Return the [x, y] coordinate for the center point of the cell that contains the specified text.  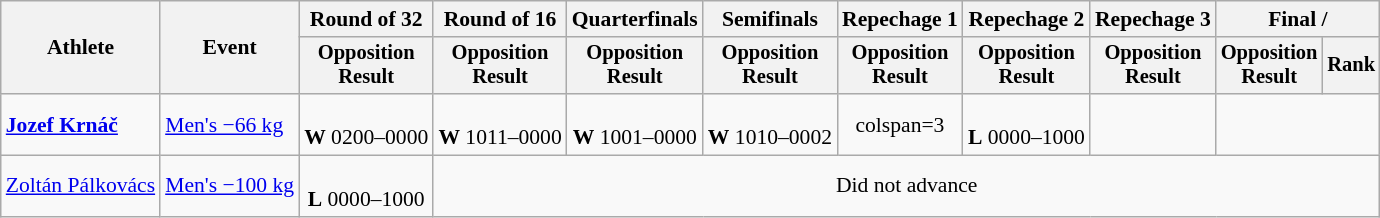
Men's −66 kg [230, 124]
Athlete [80, 48]
W 1001–0000 [635, 124]
Quarterfinals [635, 19]
Repechage 1 [900, 19]
Zoltán Pálkovács [80, 186]
Men's −100 kg [230, 186]
Repechage 3 [1153, 19]
Round of 32 [366, 19]
Final / [1298, 19]
Event [230, 48]
W 1011–0000 [500, 124]
colspan=3 [900, 124]
W 0200–0000 [366, 124]
Repechage 2 [1026, 19]
W 1010–0002 [770, 124]
Round of 16 [500, 19]
Jozef Krnáč [80, 124]
Rank [1351, 66]
Did not advance [906, 186]
Semifinals [770, 19]
